For the text-containing cell, return its midpoint in (X, Y) coordinate format. 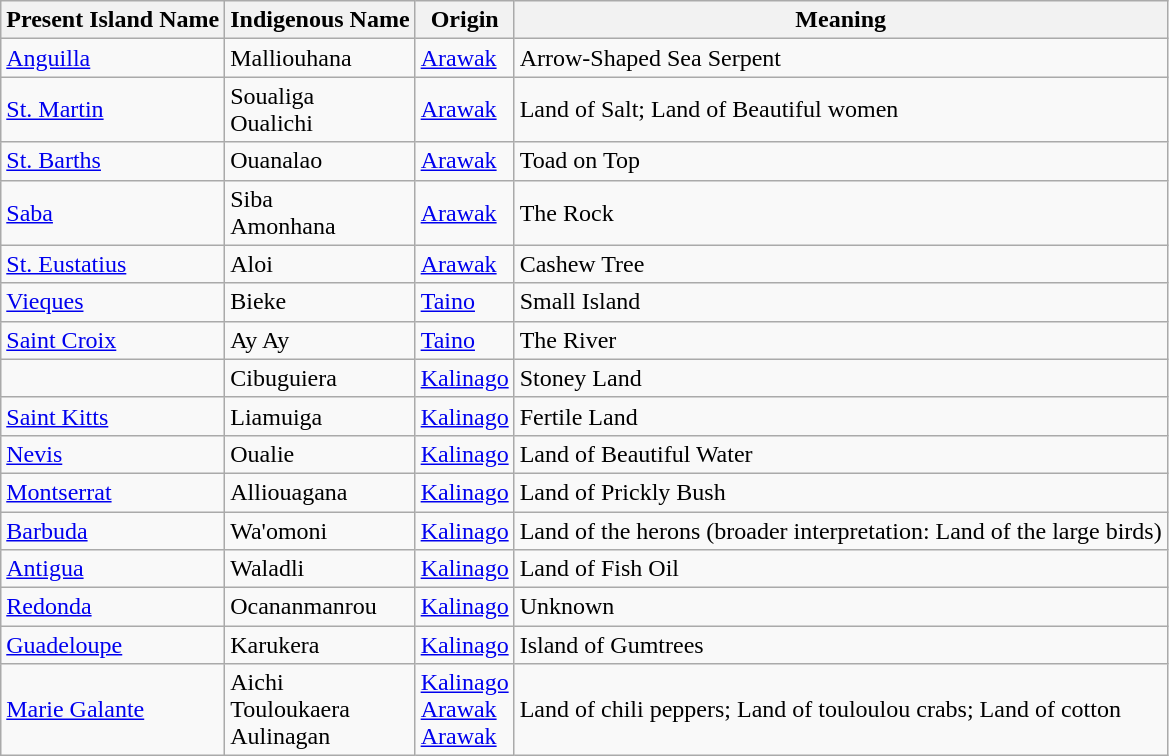
Ay Ay (320, 340)
Land of Fish Oil (840, 569)
Marie Galante (113, 710)
Present Island Name (113, 20)
Guadeloupe (113, 645)
Vieques (113, 302)
Alliouagana (320, 492)
Wa'omoni (320, 531)
Island of Gumtrees (840, 645)
Nevis (113, 454)
Oualie (320, 454)
St. Martin (113, 110)
Cashew Tree (840, 264)
Saint Kitts (113, 416)
Barbuda (113, 531)
Montserrat (113, 492)
KalinagoArawakArawak (464, 710)
Land of Prickly Bush (840, 492)
Land of chili peppers; Land of touloulou crabs; Land of cotton (840, 710)
SibaAmonhana (320, 212)
Unknown (840, 607)
Stoney Land (840, 378)
Anguilla (113, 58)
Small Island (840, 302)
Arrow-Shaped Sea Serpent (840, 58)
Toad on Top (840, 161)
Land of Beautiful Water (840, 454)
Karukera (320, 645)
Saba (113, 212)
The River (840, 340)
Redonda (113, 607)
Ocananmanrou (320, 607)
Waladli (320, 569)
Ouanalao (320, 161)
St. Eustatius (113, 264)
Saint Croix (113, 340)
Bieke (320, 302)
SoualigaOualichi (320, 110)
The Rock (840, 212)
AichiTouloukaeraAulinagan (320, 710)
Land of the herons (broader interpretation: Land of the large birds) (840, 531)
Land of Salt; Land of Beautiful women (840, 110)
Cibuguiera (320, 378)
Aloi (320, 264)
Antigua (113, 569)
Meaning (840, 20)
St. Barths (113, 161)
Fertile Land (840, 416)
Origin (464, 20)
Malliouhana (320, 58)
Liamuiga (320, 416)
Indigenous Name (320, 20)
